Scan for the cell matching the given text and deliver its (X, Y) coordinate at center. 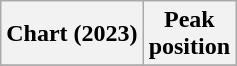
Peakposition (189, 34)
Chart (2023) (72, 34)
